Detect which cell encompasses the target text, then output its (x, y) center coordinate. 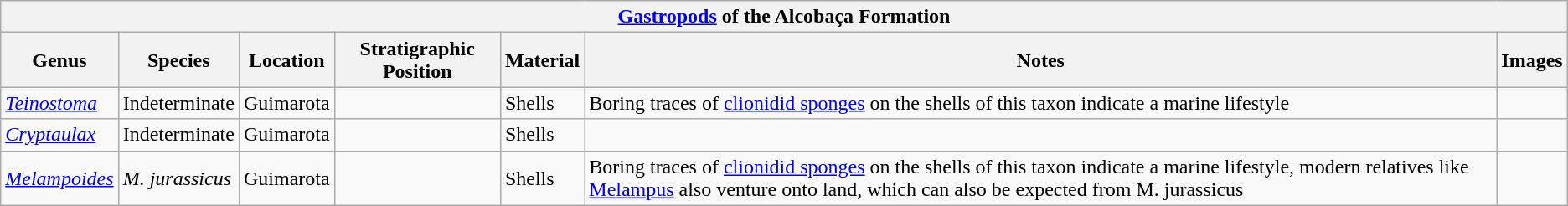
Images (1532, 60)
Location (286, 60)
Stratigraphic Position (417, 60)
Notes (1040, 60)
Gastropods of the Alcobaça Formation (784, 17)
Boring traces of clionidid sponges on the shells of this taxon indicate a marine lifestyle (1040, 103)
Cryptaulax (59, 135)
Genus (59, 60)
Teinostoma (59, 103)
Species (178, 60)
Material (542, 60)
M. jurassicus (178, 178)
Melampoides (59, 178)
